Extract the [x, y] coordinate from the center of the cell holding the provided text.  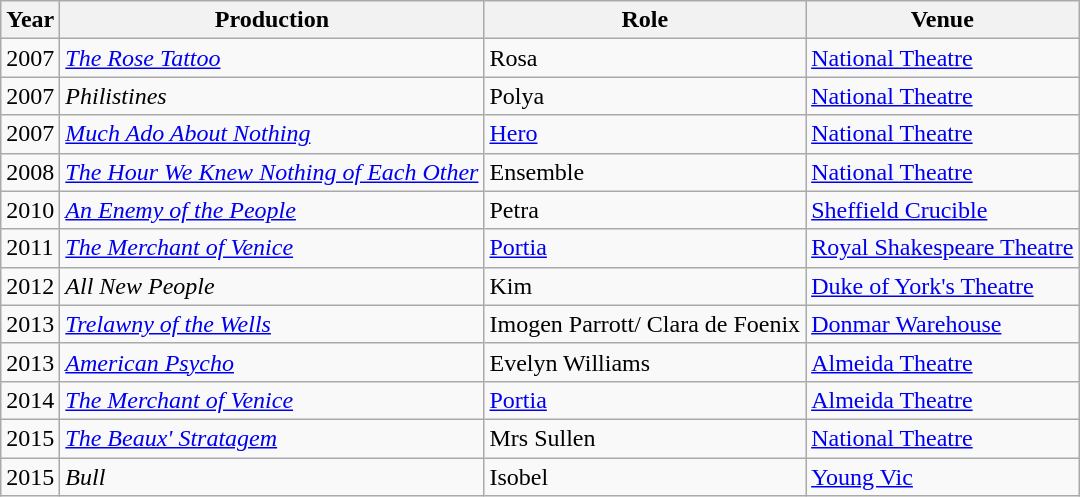
Mrs Sullen [645, 438]
Kim [645, 286]
The Hour We Knew Nothing of Each Other [272, 172]
Year [30, 20]
Venue [942, 20]
2010 [30, 210]
2011 [30, 248]
American Psycho [272, 362]
Isobel [645, 477]
Polya [645, 96]
Role [645, 20]
Petra [645, 210]
All New People [272, 286]
An Enemy of the People [272, 210]
Ensemble [645, 172]
Trelawny of the Wells [272, 324]
2012 [30, 286]
Philistines [272, 96]
Donmar Warehouse [942, 324]
Rosa [645, 58]
Evelyn Williams [645, 362]
The Beaux' Stratagem [272, 438]
Sheffield Crucible [942, 210]
Hero [645, 134]
2014 [30, 400]
Royal Shakespeare Theatre [942, 248]
The Rose Tattoo [272, 58]
Much Ado About Nothing [272, 134]
Imogen Parrott/ Clara de Foenix [645, 324]
Production [272, 20]
Young Vic [942, 477]
2008 [30, 172]
Duke of York's Theatre [942, 286]
Bull [272, 477]
